Locate the cell with the specified text and output its [x, y] center coordinate. 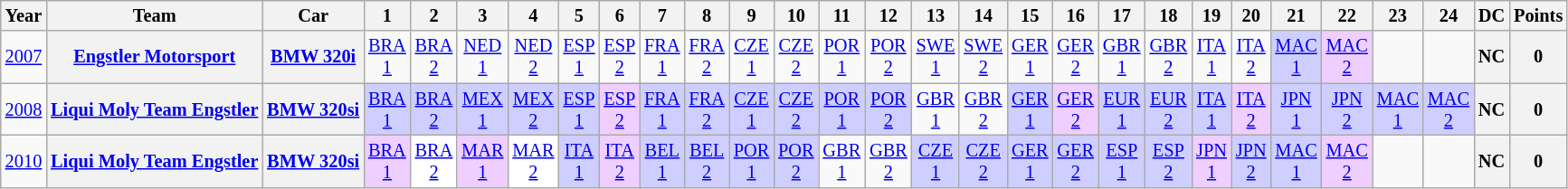
1 [387, 15]
24 [1449, 15]
2 [434, 15]
Points [1538, 15]
23 [1398, 15]
13 [936, 15]
Engstler Motorsport [154, 57]
5 [579, 15]
MAR1 [482, 161]
15 [1030, 15]
DC [1491, 15]
Year [24, 15]
4 [533, 15]
19 [1212, 15]
SWE2 [983, 57]
2010 [24, 161]
12 [889, 15]
10 [796, 15]
EUR1 [1122, 109]
17 [1122, 15]
BEL2 [706, 161]
2008 [24, 109]
22 [1347, 15]
Car [313, 15]
NED1 [482, 57]
18 [1169, 15]
20 [1251, 15]
9 [751, 15]
SWE1 [936, 57]
MAR2 [533, 161]
14 [983, 15]
BMW 320i [313, 57]
NED2 [533, 57]
MEX2 [533, 109]
2007 [24, 57]
21 [1296, 15]
Team [154, 15]
16 [1076, 15]
11 [841, 15]
6 [619, 15]
EUR2 [1169, 109]
3 [482, 15]
7 [662, 15]
8 [706, 15]
MEX1 [482, 109]
BEL1 [662, 161]
